For the text-containing cell, return its midpoint in [X, Y] coordinate format. 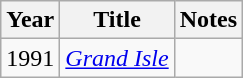
Grand Isle [117, 58]
Year [30, 20]
Notes [208, 20]
1991 [30, 58]
Title [117, 20]
